Extract the [X, Y] coordinate from the center of the cell holding the provided text.  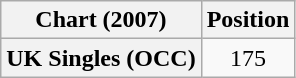
175 [248, 58]
Position [248, 20]
Chart (2007) [101, 20]
UK Singles (OCC) [101, 58]
